Search for the cell housing the specified text and yield its (x, y) center coordinate. 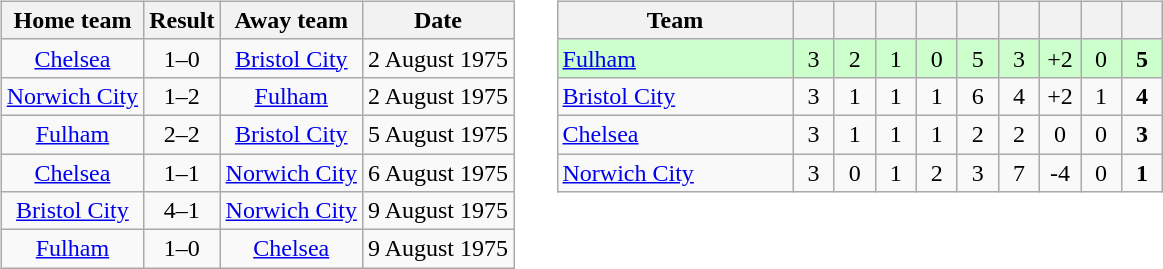
7 (1018, 173)
5 August 1975 (438, 134)
Result (182, 20)
-4 (1060, 173)
1–2 (182, 96)
6 (978, 96)
2–2 (182, 134)
Date (438, 20)
Team (675, 20)
4–1 (182, 211)
Home team (72, 20)
Away team (291, 20)
1–1 (182, 173)
6 August 1975 (438, 173)
